Search for the cell housing the specified text and yield its (x, y) center coordinate. 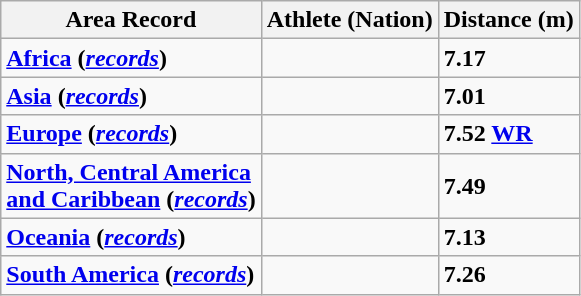
Athlete (Nation) (350, 20)
7.13 (508, 237)
7.17 (508, 58)
Oceania (records) (131, 237)
7.52 WR (508, 134)
7.49 (508, 186)
North, Central Americaand Caribbean (records) (131, 186)
Area Record (131, 20)
South America (records) (131, 275)
Asia (records) (131, 96)
7.26 (508, 275)
7.01 (508, 96)
Africa (records) (131, 58)
Distance (m) (508, 20)
Europe (records) (131, 134)
